Detect which cell encompasses the target text, then output its (x, y) center coordinate. 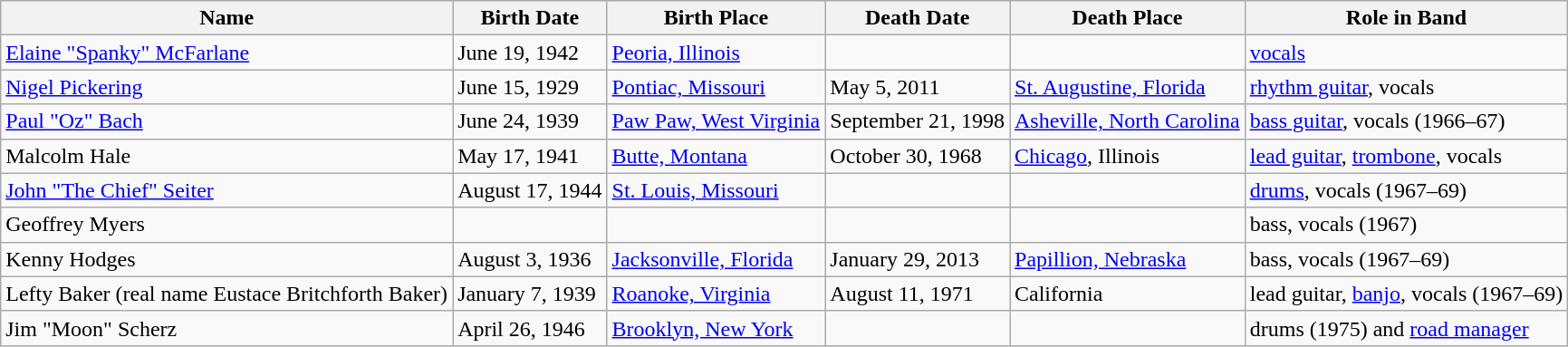
Jim "Moon" Scherz (226, 328)
John "The Chief" Seiter (226, 190)
Roanoke, Virginia (716, 294)
Malcolm Hale (226, 156)
Nigel Pickering (226, 87)
California (1127, 294)
June 24, 1939 (530, 121)
October 30, 1968 (918, 156)
bass, vocals (1967–69) (1406, 259)
bass, vocals (1967) (1406, 225)
Death Date (918, 18)
Kenny Hodges (226, 259)
bass guitar, vocals (1966–67) (1406, 121)
May 5, 2011 (918, 87)
Pontiac, Missouri (716, 87)
Butte, Montana (716, 156)
Death Place (1127, 18)
Peoria, Illinois (716, 53)
lead guitar, banjo, vocals (1967–69) (1406, 294)
Geoffrey Myers (226, 225)
April 26, 1946 (530, 328)
Papillion, Nebraska (1127, 259)
Elaine "Spanky" McFarlane (226, 53)
lead guitar, trombone, vocals (1406, 156)
June 19, 1942 (530, 53)
Chicago, Illinois (1127, 156)
Lefty Baker (real name Eustace Britchforth Baker) (226, 294)
Name (226, 18)
Jacksonville, Florida (716, 259)
August 17, 1944 (530, 190)
January 7, 1939 (530, 294)
Paw Paw, West Virginia (716, 121)
Paul "Oz" Bach (226, 121)
drums, vocals (1967–69) (1406, 190)
Brooklyn, New York (716, 328)
September 21, 1998 (918, 121)
Birth Place (716, 18)
St. Louis, Missouri (716, 190)
vocals (1406, 53)
Role in Band (1406, 18)
January 29, 2013 (918, 259)
drums (1975) and road manager (1406, 328)
August 11, 1971 (918, 294)
St. Augustine, Florida (1127, 87)
May 17, 1941 (530, 156)
Asheville, North Carolina (1127, 121)
Birth Date (530, 18)
rhythm guitar, vocals (1406, 87)
August 3, 1936 (530, 259)
June 15, 1929 (530, 87)
